Provide the [x, y] coordinate of the cell's center where the given text is located.  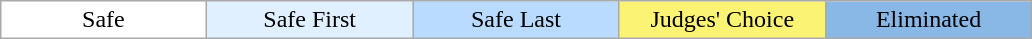
Safe First [310, 20]
Eliminated [928, 20]
Judges' Choice [722, 20]
Safe Last [516, 20]
Safe [103, 20]
